From the cell containing the given text, extract its center point as [X, Y] coordinate. 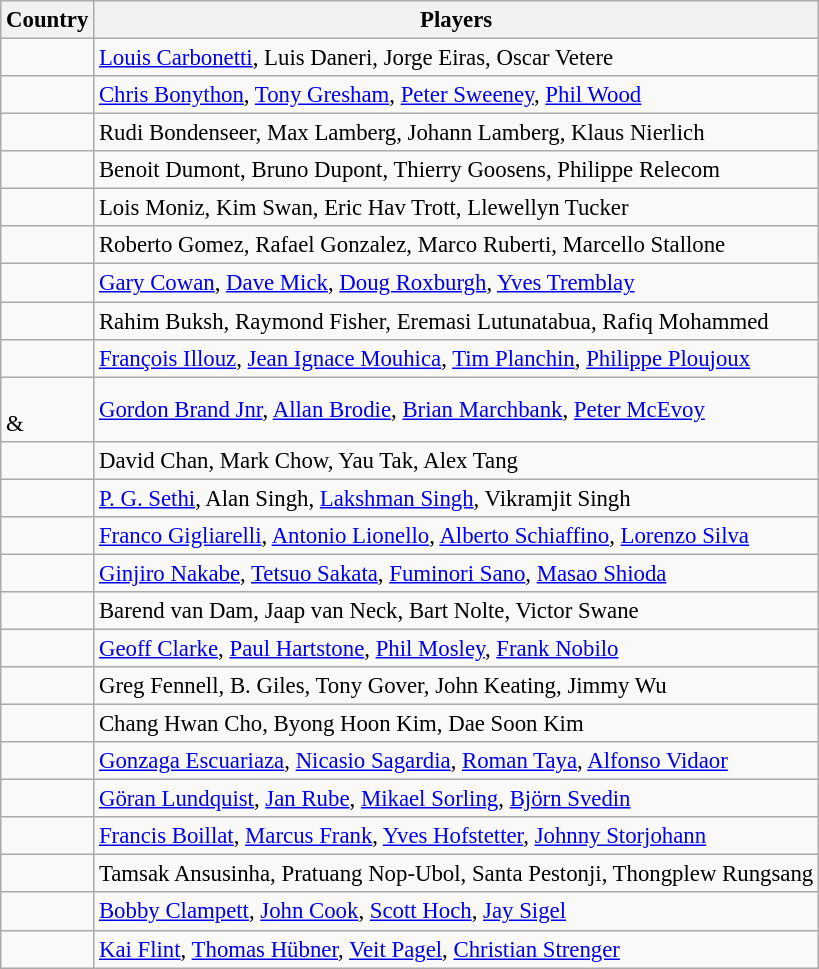
Players [456, 20]
P. G. Sethi, Alan Singh, Lakshman Singh, Vikramjit Singh [456, 498]
Rahim Buksh, Raymond Fisher, Eremasi Lutunatabua, Rafiq Mohammed [456, 321]
Louis Carbonetti, Luis Daneri, Jorge Eiras, Oscar Vetere [456, 58]
Barend van Dam, Jaap van Neck, Bart Nolte, Victor Swane [456, 611]
Chang Hwan Cho, Byong Hoon Kim, Dae Soon Kim [456, 724]
Chris Bonython, Tony Gresham, Peter Sweeney, Phil Wood [456, 95]
Bobby Clampett, John Cook, Scott Hoch, Jay Sigel [456, 912]
François Illouz, Jean Ignace Mouhica, Tim Planchin, Philippe Ploujoux [456, 358]
Greg Fennell, B. Giles, Tony Gover, John Keating, Jimmy Wu [456, 686]
Country [48, 20]
Göran Lundquist, Jan Rube, Mikael Sorling, Björn Svedin [456, 799]
Gordon Brand Jnr, Allan Brodie, Brian Marchbank, Peter McEvoy [456, 410]
Gonzaga Escuariaza, Nicasio Sagardia, Roman Taya, Alfonso Vidaor [456, 761]
Francis Boillat, Marcus Frank, Yves Hofstetter, Johnny Storjohann [456, 836]
Franco Gigliarelli, Antonio Lionello, Alberto Schiaffino, Lorenzo Silva [456, 536]
Geoff Clarke, Paul Hartstone, Phil Mosley, Frank Nobilo [456, 648]
David Chan, Mark Chow, Yau Tak, Alex Tang [456, 460]
Tamsak Ansusinha, Pratuang Nop-Ubol, Santa Pestonji, Thongplew Rungsang [456, 874]
Ginjiro Nakabe, Tetsuo Sakata, Fuminori Sano, Masao Shioda [456, 573]
& [48, 410]
Rudi Bondenseer, Max Lamberg, Johann Lamberg, Klaus Nierlich [456, 133]
Kai Flint, Thomas Hübner, Veit Pagel, Christian Strenger [456, 949]
Benoit Dumont, Bruno Dupont, Thierry Goosens, Philippe Relecom [456, 170]
Lois Moniz, Kim Swan, Eric Hav Trott, Llewellyn Tucker [456, 208]
Gary Cowan, Dave Mick, Doug Roxburgh, Yves Tremblay [456, 283]
Roberto Gomez, Rafael Gonzalez, Marco Ruberti, Marcello Stallone [456, 245]
